Return the [X, Y] coordinate for the center point of the cell that contains the specified text.  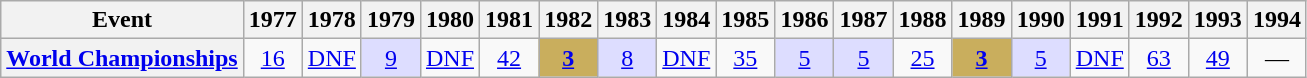
World Championships [122, 58]
49 [1218, 58]
42 [510, 58]
— [1276, 58]
1982 [568, 20]
Event [122, 20]
1980 [450, 20]
1987 [864, 20]
1978 [332, 20]
1993 [1218, 20]
9 [390, 58]
1991 [1100, 20]
8 [628, 58]
1994 [1276, 20]
1988 [922, 20]
1984 [686, 20]
1983 [628, 20]
16 [272, 58]
1992 [1158, 20]
1981 [510, 20]
1986 [804, 20]
1989 [982, 20]
1990 [1040, 20]
1985 [746, 20]
63 [1158, 58]
1977 [272, 20]
1979 [390, 20]
35 [746, 58]
25 [922, 58]
